Extract the [X, Y] coordinate from the center of the cell holding the provided text.  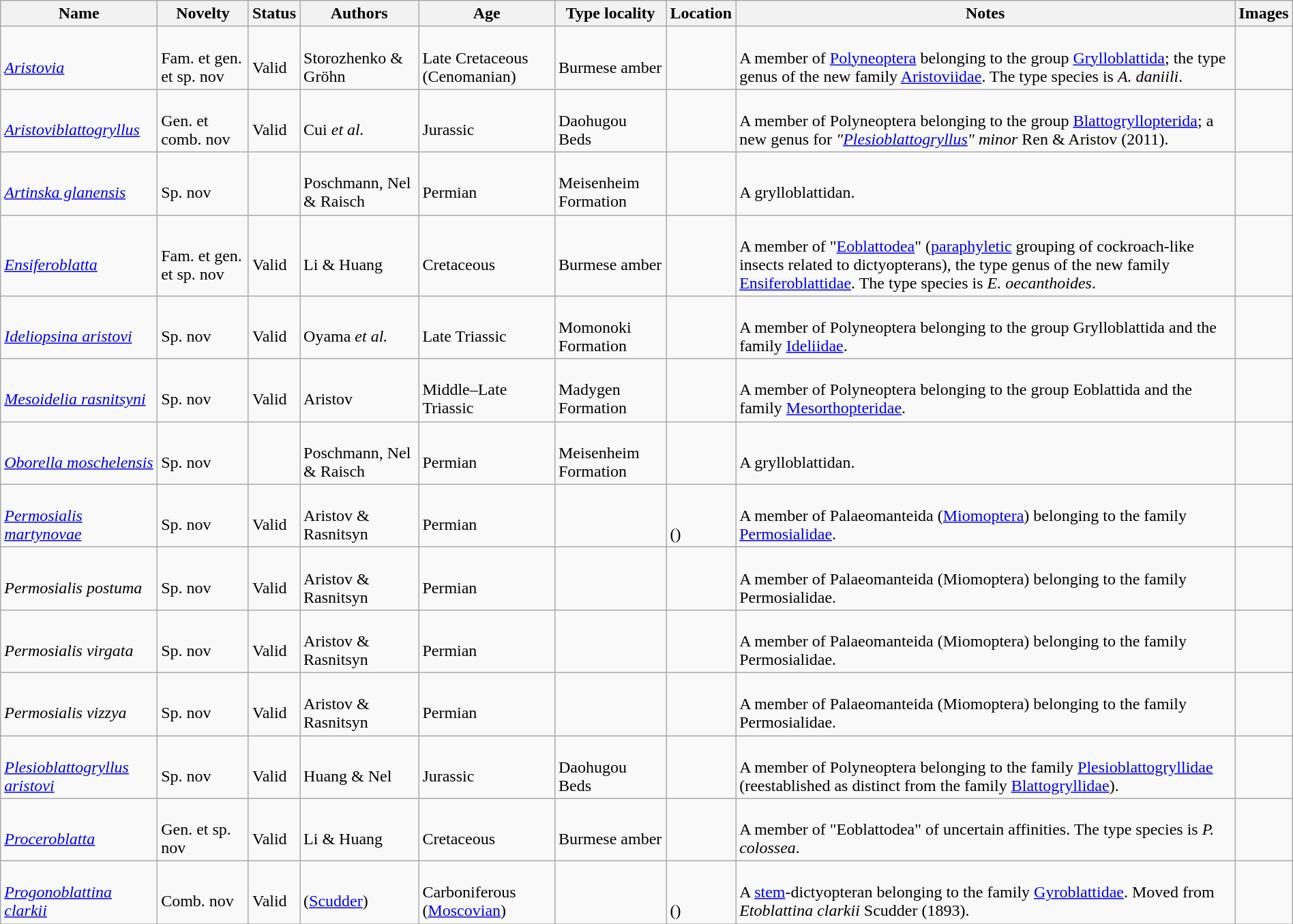
Ensiferoblatta [79, 255]
Status [274, 14]
Oyama et al. [359, 327]
Aristov [359, 390]
Authors [359, 14]
Mesoidelia rasnitsyni [79, 390]
A member of "Eoblattodea" of uncertain affinities. The type species is P. colossea. [985, 830]
Late Cretaceous (Cenomanian) [487, 58]
Cui et al. [359, 121]
Permosialis virgata [79, 641]
Age [487, 14]
Permosialis postuma [79, 578]
(Scudder) [359, 893]
Notes [985, 14]
Aristoviblattogryllus [79, 121]
Gen. et comb. nov [203, 121]
Ideliopsina aristovi [79, 327]
Huang & Nel [359, 766]
A member of Polyneoptera belonging to the family Plesioblattogryllidae (reestablished as distinct from the family Blattogryllidae). [985, 766]
A stem-dictyopteran belonging to the family Gyroblattidae. Moved from Etoblattina clarkii Scudder (1893). [985, 893]
Location [701, 14]
Oborella moschelensis [79, 453]
Name [79, 14]
Novelty [203, 14]
A member of Polyneoptera belonging to the group Blattogryllopterida; a new genus for "Plesioblattogryllus" minor Ren & Aristov (2011). [985, 121]
Middle–Late Triassic [487, 390]
Storozhenko & Gröhn [359, 58]
Artinska glanensis [79, 183]
A member of Polyneoptera belonging to the group Eoblattida and the family Mesorthopteridae. [985, 390]
Permosialis martynovae [79, 516]
Carboniferous (Moscovian) [487, 893]
Aristovia [79, 58]
Permosialis vizzya [79, 704]
Progonoblattina clarkii [79, 893]
Proceroblatta [79, 830]
Images [1264, 14]
Late Triassic [487, 327]
Type locality [610, 14]
Madygen Formation [610, 390]
Gen. et sp. nov [203, 830]
Comb. nov [203, 893]
Momonoki Formation [610, 327]
A member of Polyneoptera belonging to the group Grylloblattida; the type genus of the new family Aristoviidae. The type species is A. daniili. [985, 58]
A member of Polyneoptera belonging to the group Grylloblattida and the family Ideliidae. [985, 327]
Plesioblattogryllus aristovi [79, 766]
